Identify which cell holds the provided text, then report its (X, Y) central coordinate. 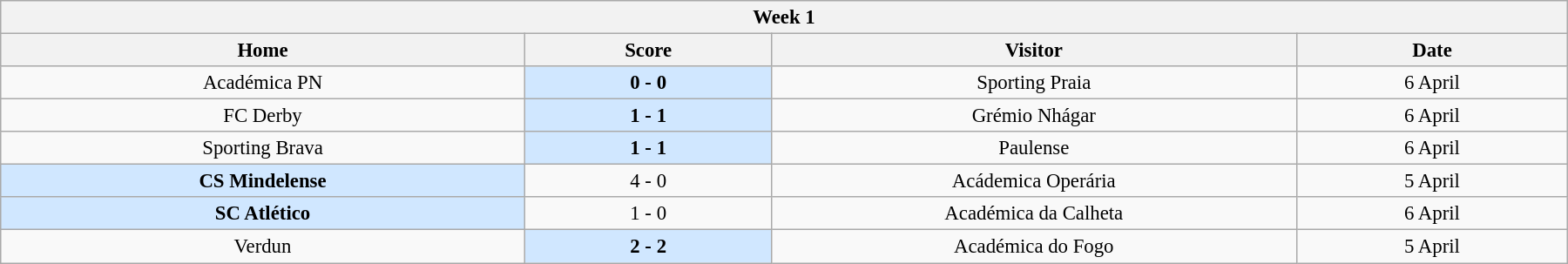
Sporting Praia (1033, 83)
2 - 2 (648, 247)
0 - 0 (648, 83)
Académica PN (263, 83)
Paulense (1033, 148)
4 - 0 (648, 181)
Sporting Brava (263, 148)
FC Derby (263, 116)
Visitor (1033, 51)
CS Mindelense (263, 181)
Acádemica Operária (1033, 181)
Score (648, 51)
SC Atlético (263, 213)
Académica da Calheta (1033, 213)
1 - 0 (648, 213)
Home (263, 51)
Verdun (263, 247)
Date (1432, 51)
Académica do Fogo (1033, 247)
Grémio Nhágar (1033, 116)
Week 1 (784, 17)
